Provide the [X, Y] coordinate of the cell's center where the given text is located.  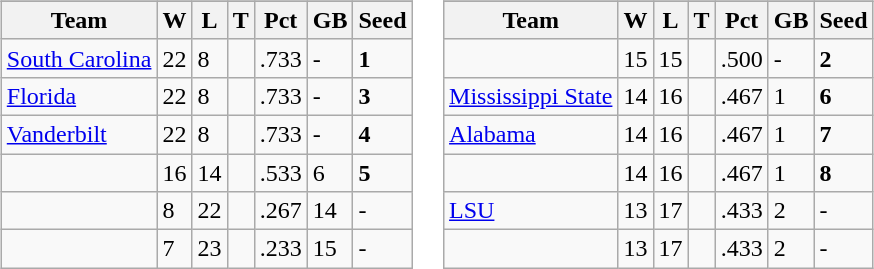
.500 [742, 58]
23 [210, 249]
Florida [79, 96]
Vanderbilt [79, 134]
Alabama [531, 134]
5 [382, 173]
.533 [280, 173]
.267 [280, 211]
3 [382, 96]
Mississippi State [531, 96]
LSU [531, 211]
.233 [280, 249]
South Carolina [79, 58]
4 [382, 134]
